For the text-containing cell, return its midpoint in [x, y] coordinate format. 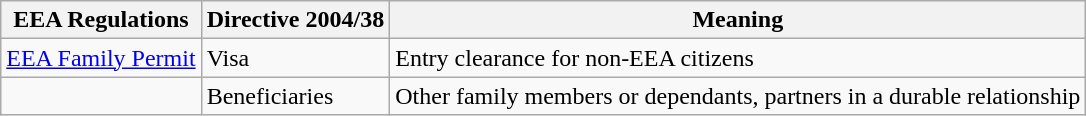
Directive 2004/38 [296, 20]
EEA Regulations [101, 20]
Entry clearance for non-EEA citizens [738, 58]
Beneficiaries [296, 96]
Other family members or dependants, partners in a durable relationship [738, 96]
Visa [296, 58]
EEA Family Permit [101, 58]
Meaning [738, 20]
